Extract the (x, y) coordinate from the center of the cell holding the provided text.  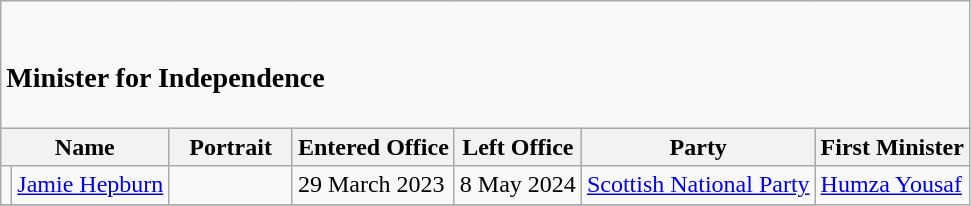
Portrait (231, 147)
Jamie Hepburn (90, 185)
Entered Office (373, 147)
29 March 2023 (373, 185)
Name (85, 147)
Minister for Independence (486, 64)
Scottish National Party (698, 185)
Left Office (518, 147)
Party (698, 147)
8 May 2024 (518, 185)
Humza Yousaf (892, 185)
First Minister (892, 147)
